Scan for the cell matching the given text and deliver its (X, Y) coordinate at center. 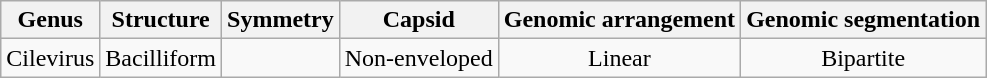
Non-enveloped (418, 58)
Genus (50, 20)
Genomic segmentation (864, 20)
Genomic arrangement (619, 20)
Cilevirus (50, 58)
Bipartite (864, 58)
Linear (619, 58)
Capsid (418, 20)
Structure (161, 20)
Symmetry (281, 20)
Bacilliform (161, 58)
